Identify which cell holds the provided text, then report its [x, y] central coordinate. 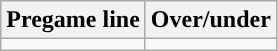
Over/under [210, 20]
Pregame line [74, 20]
